Scan for the cell matching the given text and deliver its [X, Y] coordinate at center. 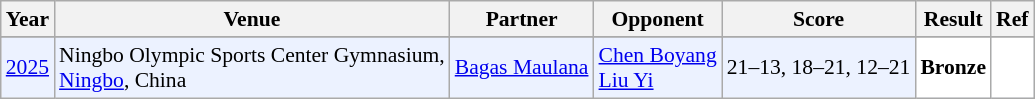
Opponent [658, 19]
Chen Boyang Liu Yi [658, 68]
Bagas Maulana [522, 68]
Venue [252, 19]
Partner [522, 19]
Ningbo Olympic Sports Center Gymnasium,Ningbo, China [252, 68]
Result [953, 19]
Ref [1012, 19]
Score [819, 19]
Year [28, 19]
2025 [28, 68]
21–13, 18–21, 12–21 [819, 68]
Bronze [953, 68]
